Identify which cell holds the provided text, then report its (X, Y) central coordinate. 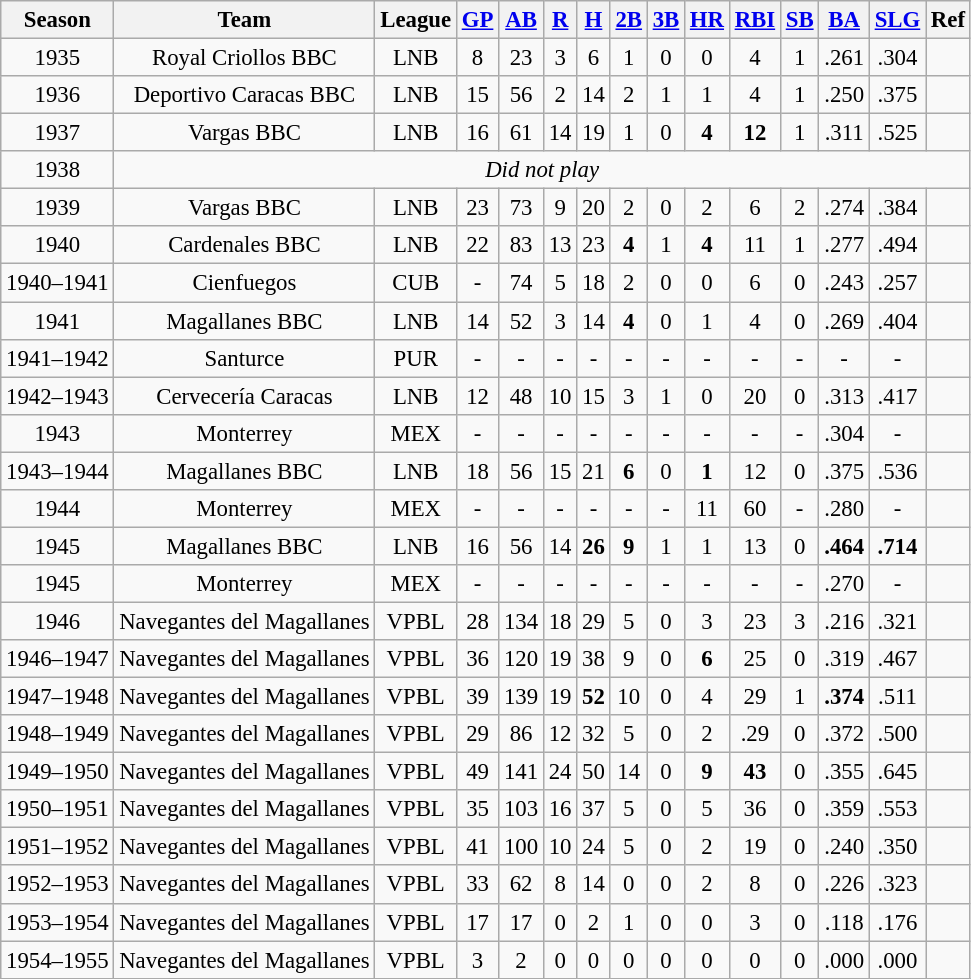
.176 (897, 922)
Deportivo Caracas BBC (244, 95)
1939 (58, 208)
Cervecería Caracas (244, 396)
38 (594, 659)
AB (522, 20)
Did not play (542, 170)
HR (708, 20)
GP (477, 20)
139 (522, 697)
Ref (948, 20)
.270 (844, 584)
.29 (754, 734)
.714 (897, 546)
61 (522, 133)
48 (522, 396)
.118 (844, 922)
1946 (58, 621)
.374 (844, 697)
.525 (897, 133)
.250 (844, 95)
83 (522, 245)
21 (594, 471)
1943–1944 (58, 471)
SB (799, 20)
60 (754, 509)
1948–1949 (58, 734)
PUR (416, 358)
86 (522, 734)
.355 (844, 772)
1952–1953 (58, 885)
.319 (844, 659)
39 (477, 697)
Royal Criollos BBC (244, 58)
Santurce (244, 358)
.261 (844, 58)
35 (477, 809)
.257 (897, 283)
120 (522, 659)
1943 (58, 433)
1938 (58, 170)
1951–1952 (58, 847)
R (560, 20)
.269 (844, 321)
1940–1941 (58, 283)
.553 (897, 809)
32 (594, 734)
1936 (58, 95)
1941 (58, 321)
.277 (844, 245)
BA (844, 20)
1937 (58, 133)
25 (754, 659)
1954–1955 (58, 960)
.494 (897, 245)
.280 (844, 509)
Team (244, 20)
CUB (416, 283)
.350 (897, 847)
74 (522, 283)
Cienfuegos (244, 283)
.240 (844, 847)
3B (666, 20)
Season (58, 20)
1940 (58, 245)
RBI (754, 20)
49 (477, 772)
.500 (897, 734)
100 (522, 847)
1935 (58, 58)
League (416, 20)
1944 (58, 509)
50 (594, 772)
134 (522, 621)
.645 (897, 772)
.323 (897, 885)
.243 (844, 283)
62 (522, 885)
1946–1947 (58, 659)
28 (477, 621)
.226 (844, 885)
.274 (844, 208)
Cardenales BBC (244, 245)
.417 (897, 396)
1950–1951 (58, 809)
37 (594, 809)
73 (522, 208)
H (594, 20)
1941–1942 (58, 358)
1953–1954 (58, 922)
43 (754, 772)
.511 (897, 697)
1949–1950 (58, 772)
1947–1948 (58, 697)
.311 (844, 133)
.536 (897, 471)
1942–1943 (58, 396)
.321 (897, 621)
.359 (844, 809)
103 (522, 809)
26 (594, 546)
22 (477, 245)
.384 (897, 208)
.464 (844, 546)
.313 (844, 396)
.216 (844, 621)
2B (628, 20)
SLG (897, 20)
33 (477, 885)
.404 (897, 321)
.467 (897, 659)
141 (522, 772)
41 (477, 847)
.372 (844, 734)
